Return [X, Y] of the center of cell containing provided text 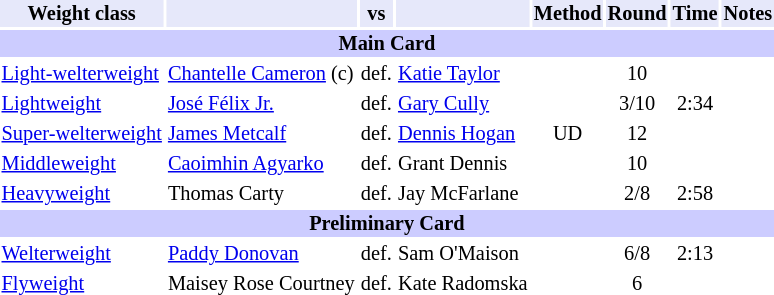
Notes [748, 14]
Grant Dennis [462, 164]
José Félix Jr. [261, 104]
Light-welterweight [82, 74]
6/8 [637, 254]
Gary Cully [462, 104]
Middleweight [82, 164]
Welterweight [82, 254]
12 [637, 134]
Jay McFarlane [462, 194]
Time [695, 14]
Main Card [387, 44]
2:58 [695, 194]
Thomas Carty [261, 194]
Weight class [82, 14]
James Metcalf [261, 134]
Katie Taylor [462, 74]
Sam O'Maison [462, 254]
UD [568, 134]
2:34 [695, 104]
Super-welterweight [82, 134]
Caoimhin Agyarko [261, 164]
Method [568, 14]
Dennis Hogan [462, 134]
2/8 [637, 194]
Round [637, 14]
2:13 [695, 254]
Heavyweight [82, 194]
Paddy Donovan [261, 254]
vs [376, 14]
3/10 [637, 104]
Preliminary Card [387, 224]
Lightweight [82, 104]
Chantelle Cameron (c) [261, 74]
